Search for the cell housing the specified text and yield its (x, y) center coordinate. 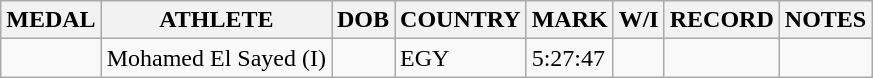
MEDAL (51, 20)
ATHLETE (216, 20)
W/I (638, 20)
MARK (570, 20)
COUNTRY (461, 20)
5:27:47 (570, 58)
NOTES (825, 20)
Mohamed El Sayed (I) (216, 58)
EGY (461, 58)
DOB (364, 20)
RECORD (722, 20)
